Identify which cell holds the provided text, then report its (X, Y) central coordinate. 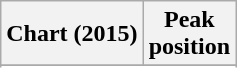
Chart (2015) (72, 34)
Peakposition (189, 34)
